Return [x, y] of the center of cell containing provided text 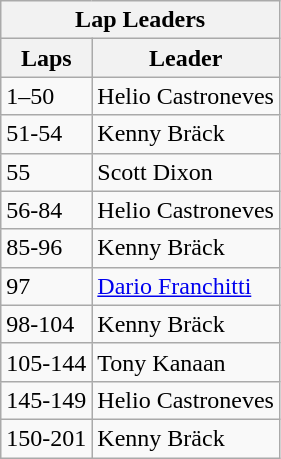
150-201 [46, 438]
98-104 [46, 324]
Leader [186, 58]
97 [46, 286]
Lap Leaders [140, 20]
1–50 [46, 96]
Laps [46, 58]
Tony Kanaan [186, 362]
51-54 [46, 134]
Scott Dixon [186, 172]
56-84 [46, 210]
85-96 [46, 248]
55 [46, 172]
Dario Franchitti [186, 286]
105-144 [46, 362]
145-149 [46, 400]
